Pinpoint the cell where the given text exists, returning its (X, Y) midpoint coordinate. 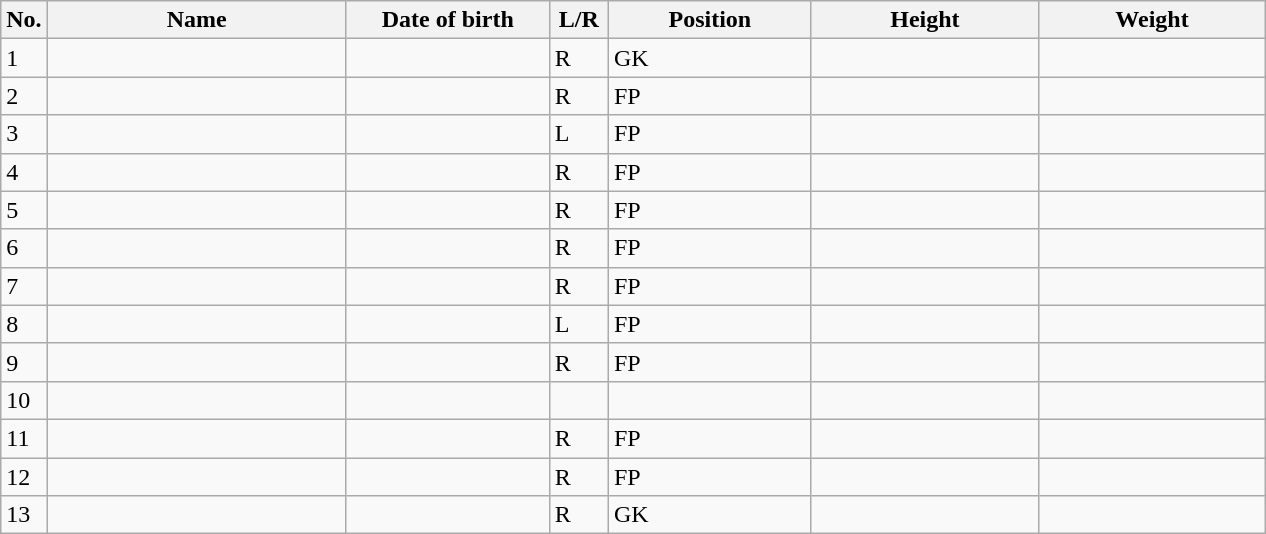
Name (196, 20)
3 (24, 134)
5 (24, 210)
6 (24, 248)
4 (24, 172)
9 (24, 362)
13 (24, 515)
Height (924, 20)
Date of birth (448, 20)
Weight (1152, 20)
2 (24, 96)
L/R (578, 20)
12 (24, 477)
No. (24, 20)
10 (24, 400)
1 (24, 58)
Position (710, 20)
11 (24, 438)
7 (24, 286)
8 (24, 324)
